Detect which cell encompasses the target text, then output its (x, y) center coordinate. 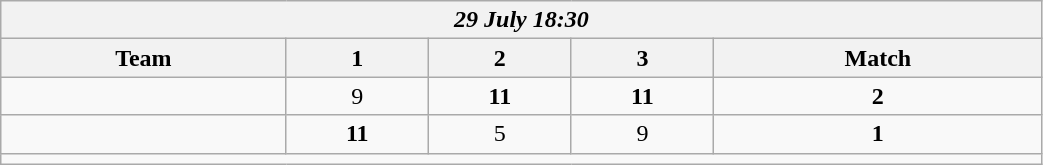
Match (878, 58)
Team (144, 58)
5 (500, 134)
3 (642, 58)
29 July 18:30 (522, 20)
